Scan for the cell matching the given text and deliver its [X, Y] coordinate at center. 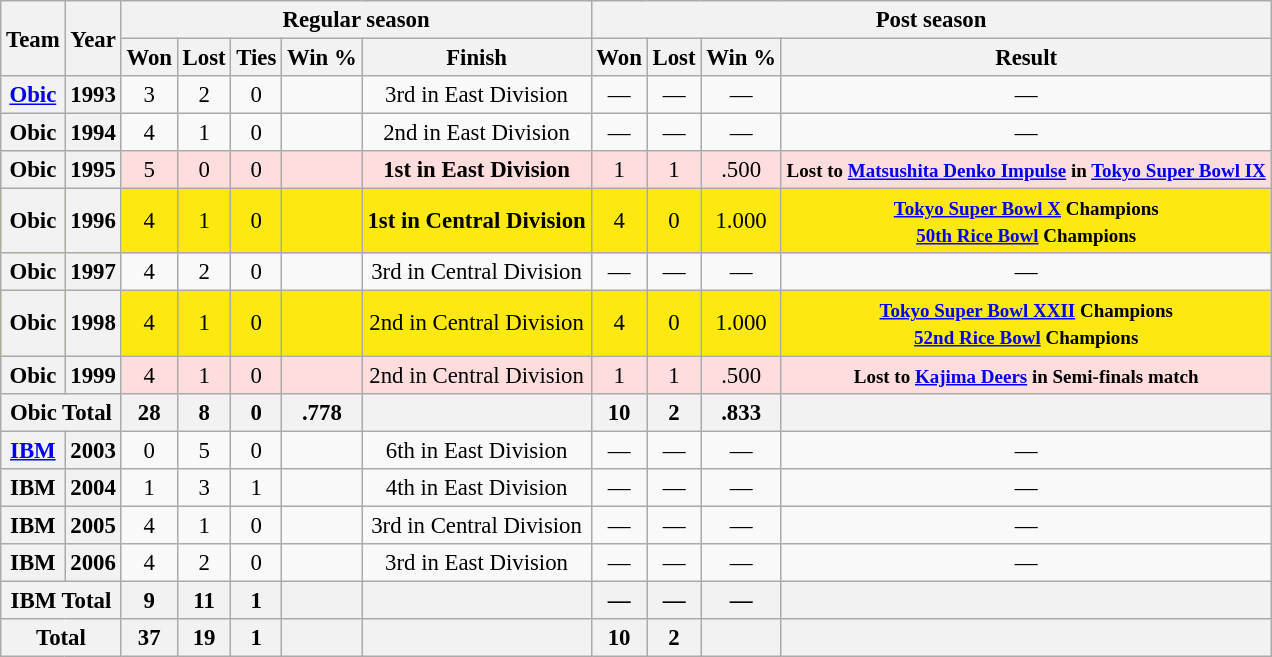
9 [149, 600]
Year [93, 38]
Total [61, 638]
2005 [93, 525]
Regular season [356, 20]
Result [1026, 58]
Post season [931, 20]
1995 [93, 170]
2004 [93, 487]
.778 [322, 412]
8 [204, 412]
Tokyo Super Bowl XXII Champions52nd Rice Bowl Champions [1026, 324]
2006 [93, 563]
Obic Total [61, 412]
Finish [476, 58]
1st in East Division [476, 170]
Ties [256, 58]
.833 [741, 412]
Lost to Matsushita Denko Impulse in Tokyo Super Bowl IX [1026, 170]
1997 [93, 273]
37 [149, 638]
6th in East Division [476, 450]
Team [33, 38]
1993 [93, 95]
1998 [93, 324]
Tokyo Super Bowl X Champions50th Rice Bowl Champions [1026, 222]
11 [204, 600]
19 [204, 638]
1st in Central Division [476, 222]
2003 [93, 450]
Lost to Kajima Deers in Semi-finals match [1026, 375]
4th in East Division [476, 487]
1999 [93, 375]
IBM Total [61, 600]
2nd in East Division [476, 133]
28 [149, 412]
1994 [93, 133]
1996 [93, 222]
